Extract the [x, y] coordinate from the center of the cell holding the provided text.  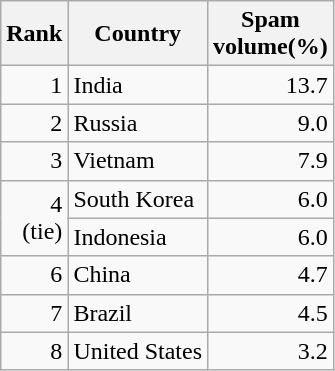
4(tie) [34, 218]
3 [34, 161]
7 [34, 313]
7.9 [271, 161]
13.7 [271, 85]
6 [34, 275]
Country [138, 34]
South Korea [138, 199]
4.7 [271, 275]
Russia [138, 123]
Vietnam [138, 161]
Brazil [138, 313]
United States [138, 351]
Rank [34, 34]
4.5 [271, 313]
1 [34, 85]
9.0 [271, 123]
Indonesia [138, 237]
Spamvolume(%) [271, 34]
2 [34, 123]
China [138, 275]
3.2 [271, 351]
India [138, 85]
8 [34, 351]
